From the cell containing the given text, extract its center point as (X, Y) coordinate. 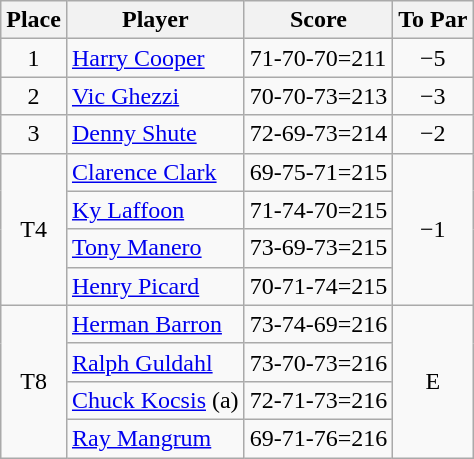
Vic Ghezzi (155, 96)
73-70-73=216 (318, 362)
72-71-73=216 (318, 400)
−1 (433, 229)
3 (34, 134)
Score (318, 20)
69-71-76=216 (318, 438)
T4 (34, 229)
Ky Laffoon (155, 210)
73-69-73=215 (318, 248)
70-70-73=213 (318, 96)
Clarence Clark (155, 172)
−2 (433, 134)
71-70-70=211 (318, 58)
Ray Mangrum (155, 438)
Chuck Kocsis (a) (155, 400)
Harry Cooper (155, 58)
70-71-74=215 (318, 286)
Henry Picard (155, 286)
71-74-70=215 (318, 210)
−5 (433, 58)
T8 (34, 381)
Ralph Guldahl (155, 362)
73-74-69=216 (318, 324)
69-75-71=215 (318, 172)
Player (155, 20)
Denny Shute (155, 134)
−3 (433, 96)
E (433, 381)
2 (34, 96)
72-69-73=214 (318, 134)
To Par (433, 20)
Tony Manero (155, 248)
1 (34, 58)
Herman Barron (155, 324)
Place (34, 20)
